Locate the cell with the specified text and output its [X, Y] center coordinate. 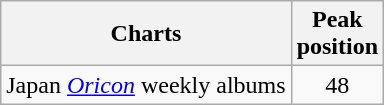
Peakposition [337, 34]
Japan Oricon weekly albums [146, 85]
Charts [146, 34]
48 [337, 85]
